Provide the (X, Y) coordinate of the cell's center where the given text is located.  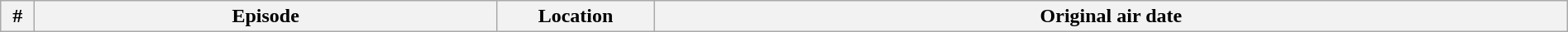
Original air date (1111, 16)
Location (576, 16)
# (18, 16)
Episode (266, 16)
